Capture the cell that displays the provided text and extract its (x, y) central coordinate. 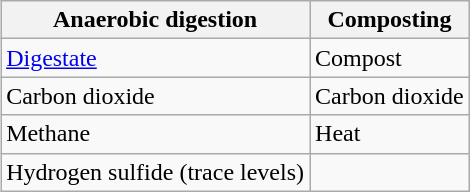
Anaerobic digestion (156, 20)
Heat (390, 134)
Hydrogen sulfide (trace levels) (156, 172)
Methane (156, 134)
Composting (390, 20)
Digestate (156, 58)
Compost (390, 58)
